Detect which cell encompasses the target text, then output its (x, y) center coordinate. 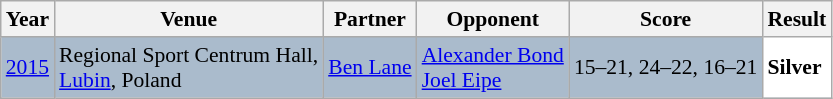
15–21, 24–22, 16–21 (666, 68)
2015 (28, 68)
Regional Sport Centrum Hall,Lubin, Poland (188, 68)
Year (28, 19)
Score (666, 19)
Ben Lane (370, 68)
Silver (796, 68)
Alexander Bond Joel Eipe (493, 68)
Opponent (493, 19)
Result (796, 19)
Partner (370, 19)
Venue (188, 19)
